Capture the cell that displays the provided text and extract its [x, y] central coordinate. 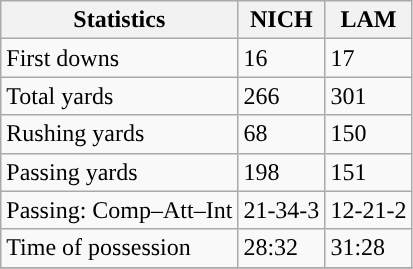
Total yards [120, 96]
16 [282, 58]
151 [368, 172]
NICH [282, 20]
21-34-3 [282, 210]
198 [282, 172]
Passing: Comp–Att–Int [120, 210]
266 [282, 96]
Time of possession [120, 248]
68 [282, 134]
Statistics [120, 20]
12-21-2 [368, 210]
28:32 [282, 248]
17 [368, 58]
LAM [368, 20]
150 [368, 134]
First downs [120, 58]
Passing yards [120, 172]
301 [368, 96]
31:28 [368, 248]
Rushing yards [120, 134]
